Identify which cell holds the provided text, then report its (X, Y) central coordinate. 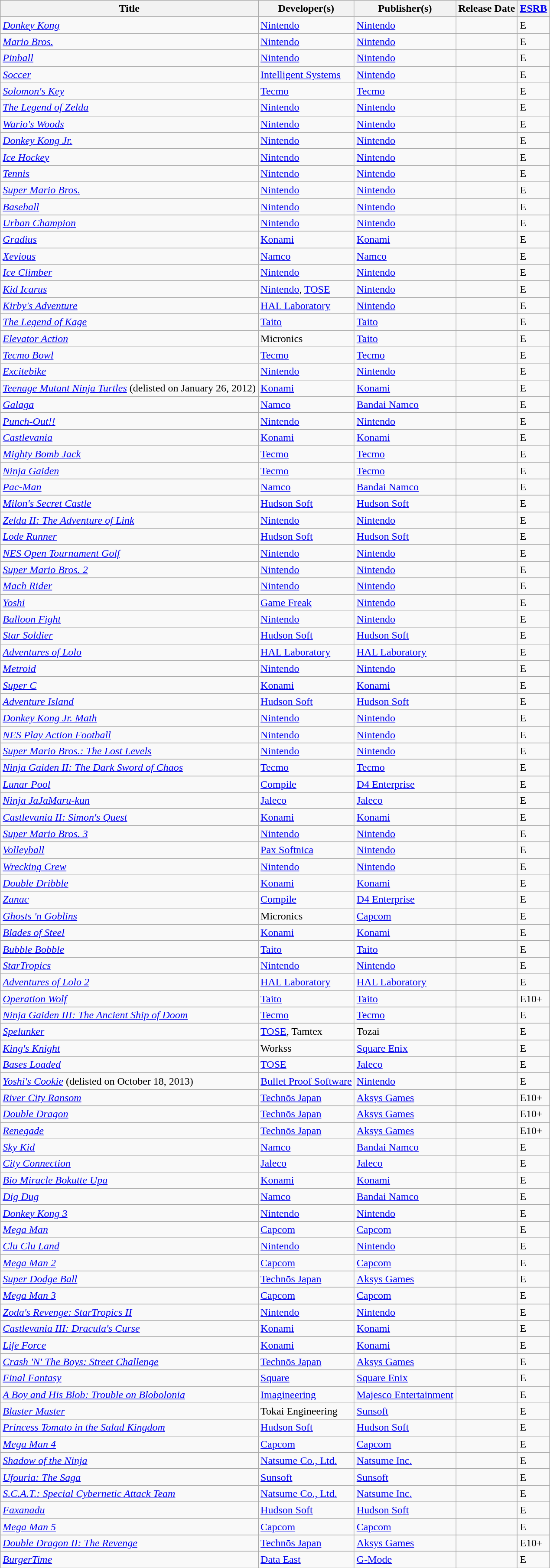
TOSE (306, 1065)
Adventures of Lolo 2 (129, 982)
Adventure Island (129, 701)
Data East (306, 1560)
Ninja Gaiden (129, 470)
Adventures of Lolo (129, 652)
Bases Loaded (129, 1065)
River City Ransom (129, 1098)
Ghosts 'n Goblins (129, 916)
Donkey Kong (129, 25)
Imagineering (306, 1395)
ESRB (534, 9)
Super C (129, 685)
Tozai (405, 1032)
Ufouria: The Saga (129, 1477)
Balloon Fight (129, 619)
Ice Climber (129, 273)
Bullet Proof Software (306, 1081)
Donkey Kong Jr. (129, 140)
Spelunker (129, 1032)
Super Dodge Ball (129, 1279)
TOSE, Tamtex (306, 1032)
Kirby's Adventure (129, 306)
Title (129, 9)
Workss (306, 1048)
Lode Runner (129, 537)
Bio Miracle Bokutte Upa (129, 1180)
StarTropics (129, 965)
Sky Kid (129, 1147)
Super Mario Bros. (129, 190)
City Connection (129, 1164)
Mighty Bomb Jack (129, 454)
Blades of Steel (129, 932)
Wrecking Crew (129, 867)
Donkey Kong 3 (129, 1213)
Release Date (487, 9)
Super Mario Bros.: The Lost Levels (129, 751)
Intelligent Systems (306, 75)
Baseball (129, 207)
Publisher(s) (405, 9)
Star Soldier (129, 636)
Donkey Kong Jr. Math (129, 718)
Developer(s) (306, 9)
Urban Champion (129, 223)
Tokai Engineering (306, 1411)
Game Freak (306, 603)
Dig Dug (129, 1196)
Ninja Gaiden III: The Ancient Ship of Doom (129, 1015)
Princess Tomato in the Salad Kingdom (129, 1428)
Renegade (129, 1131)
G-Mode (405, 1560)
Solomon's Key (129, 91)
Mega Man 2 (129, 1263)
Pinball (129, 58)
Mega Man 3 (129, 1296)
Tecmo Bowl (129, 355)
Pac-Man (129, 487)
Life Force (129, 1345)
Yoshi (129, 603)
Nintendo, TOSE (306, 289)
Majesco Entertainment (405, 1395)
Soccer (129, 75)
Crash 'N' The Boys: Street Challenge (129, 1362)
Mario Bros. (129, 42)
Excitebike (129, 372)
Ninja Gaiden II: The Dark Sword of Chaos (129, 768)
Double Dragon II: The Revenge (129, 1543)
The Legend of Kage (129, 322)
Teenage Mutant Ninja Turtles (delisted on January 26, 2012) (129, 388)
Operation Wolf (129, 998)
Blaster Master (129, 1411)
NES Open Tournament Golf (129, 553)
Castlevania II: Simon's Quest (129, 817)
Bubble Bobble (129, 949)
Double Dragon (129, 1114)
Square (306, 1378)
Final Fantasy (129, 1378)
Xevious (129, 256)
Clu Clu Land (129, 1246)
Ice Hockey (129, 157)
Mega Man (129, 1229)
Faxanadu (129, 1510)
Tennis (129, 173)
Zelda II: The Adventure of Link (129, 520)
Galaga (129, 404)
Mach Rider (129, 586)
Super Mario Bros. 3 (129, 834)
Gradius (129, 240)
Zanac (129, 900)
Volleyball (129, 850)
Mega Man 5 (129, 1526)
Zoda's Revenge: StarTropics II (129, 1312)
Milon's Secret Castle (129, 504)
Kid Icarus (129, 289)
Wario's Woods (129, 124)
Double Dribble (129, 883)
BurgerTime (129, 1560)
King's Knight (129, 1048)
Yoshi's Cookie (delisted on October 18, 2013) (129, 1081)
Pax Softnica (306, 850)
NES Play Action Football (129, 735)
S.C.A.T.: Special Cybernetic Attack Team (129, 1493)
Super Mario Bros. 2 (129, 570)
Elevator Action (129, 339)
Ninja JaJaMaru-kun (129, 801)
A Boy and His Blob: Trouble on Blobolonia (129, 1395)
Castlevania (129, 437)
Punch-Out!! (129, 421)
The Legend of Zelda (129, 108)
Shadow of the Ninja (129, 1460)
Metroid (129, 668)
Lunar Pool (129, 784)
Mega Man 4 (129, 1444)
Castlevania III: Dracula's Curse (129, 1329)
